Provide the (X, Y) coordinate of the cell's center where the given text is located.  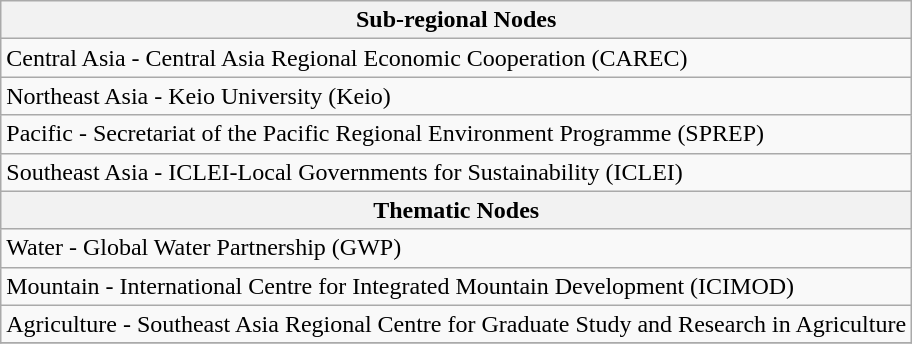
Central Asia - Central Asia Regional Economic Cooperation (CAREC) (456, 58)
Mountain - International Centre for Integrated Mountain Development (ICIMOD) (456, 286)
Water - Global Water Partnership (GWP) (456, 248)
Sub-regional Nodes (456, 20)
Southeast Asia - ICLEI-Local Governments for Sustainability (ICLEI) (456, 172)
Agriculture - Southeast Asia Regional Centre for Graduate Study and Research in Agriculture (456, 324)
Thematic Nodes (456, 210)
Pacific - Secretariat of the Pacific Regional Environment Programme (SPREP) (456, 134)
Northeast Asia - Keio University (Keio) (456, 96)
